Scan for the cell matching the given text and deliver its (x, y) coordinate at center. 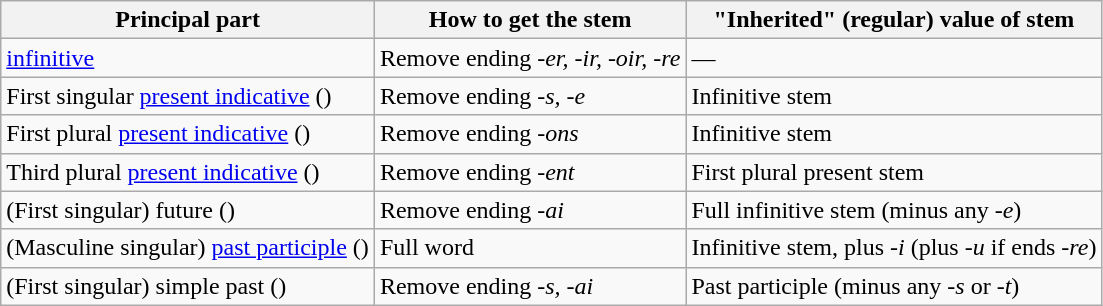
Past participle (minus any -s or -t) (894, 286)
Remove ending -s, -e (530, 96)
Third plural present indicative () (188, 172)
— (894, 58)
Principal part (188, 20)
Remove ending -er, -ir, -oir, -re (530, 58)
(Masculine singular) past participle () (188, 248)
Full infinitive stem (minus any -e) (894, 210)
Remove ending -ons (530, 134)
Infinitive stem, plus -i (plus -u if ends -re) (894, 248)
(First singular) simple past () (188, 286)
How to get the stem (530, 20)
infinitive (188, 58)
Remove ending -ai (530, 210)
(First singular) future () (188, 210)
Remove ending -ent (530, 172)
First plural present indicative () (188, 134)
Full word (530, 248)
"Inherited" (regular) value of stem (894, 20)
Remove ending -s, -ai (530, 286)
First plural present stem (894, 172)
First singular present indicative () (188, 96)
